Return [x, y] of the center of cell containing provided text 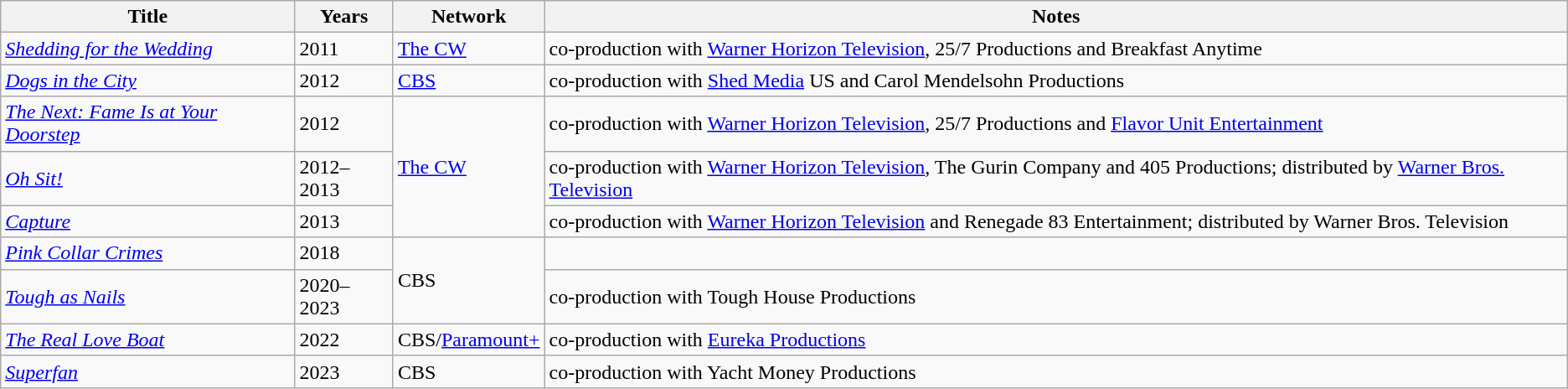
co-production with Tough House Productions [1055, 297]
The Next: Fame Is at Your Doorstep [147, 124]
2011 [343, 49]
co-production with Shed Media US and Carol Mendelsohn Productions [1055, 80]
Pink Collar Crimes [147, 253]
co-production with Warner Horizon Television, 25/7 Productions and Breakfast Anytime [1055, 49]
CBS/Paramount+ [469, 340]
Shedding for the Wedding [147, 49]
Notes [1055, 17]
The Real Love Boat [147, 340]
Network [469, 17]
co-production with Yacht Money Productions [1055, 371]
2013 [343, 221]
co-production with Warner Horizon Television, The Gurin Company and 405 Productions; distributed by Warner Bros. Television [1055, 178]
Dogs in the City [147, 80]
co-production with Eureka Productions [1055, 340]
2020–2023 [343, 297]
2022 [343, 340]
2018 [343, 253]
Capture [147, 221]
Oh Sit! [147, 178]
Title [147, 17]
co-production with Warner Horizon Television, 25/7 Productions and Flavor Unit Entertainment [1055, 124]
Years [343, 17]
Superfan [147, 371]
co-production with Warner Horizon Television and Renegade 83 Entertainment; distributed by Warner Bros. Television [1055, 221]
2012–2013 [343, 178]
Tough as Nails [147, 297]
2023 [343, 371]
